Provide the (x, y) coordinate of the cell's center where the given text is located.  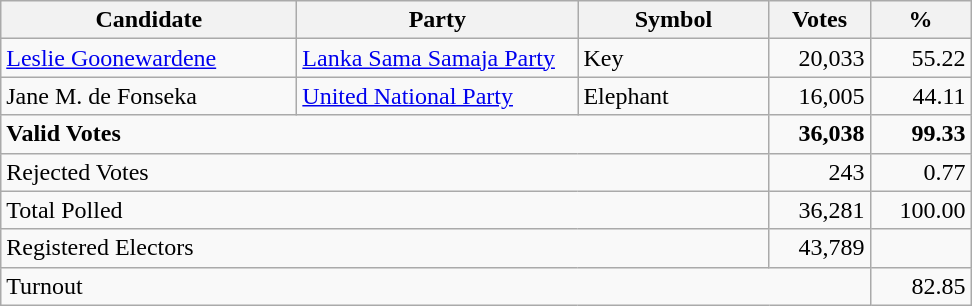
16,005 (820, 96)
36,038 (820, 134)
% (920, 20)
Rejected Votes (385, 172)
Registered Electors (385, 248)
Symbol (674, 20)
Elephant (674, 96)
55.22 (920, 58)
243 (820, 172)
82.85 (920, 286)
Total Polled (385, 210)
Jane M. de Fonseka (149, 96)
United National Party (438, 96)
36,281 (820, 210)
100.00 (920, 210)
43,789 (820, 248)
Key (674, 58)
Candidate (149, 20)
99.33 (920, 134)
Votes (820, 20)
Party (438, 20)
Turnout (436, 286)
Valid Votes (385, 134)
0.77 (920, 172)
20,033 (820, 58)
44.11 (920, 96)
Lanka Sama Samaja Party (438, 58)
Leslie Goonewardene (149, 58)
